For the text-containing cell, return its midpoint in [X, Y] coordinate format. 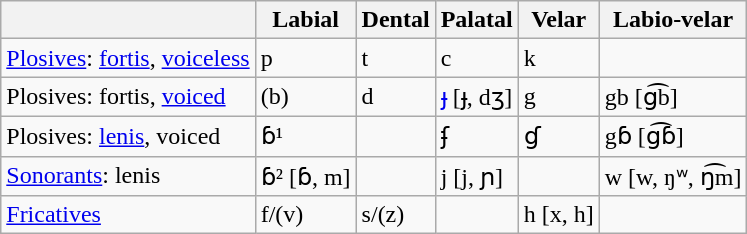
d [396, 97]
p [306, 58]
Sonorants: lenis [128, 176]
Dental [396, 20]
ɟ [ɟ, dʒ] [476, 97]
Labio-velar [673, 20]
Plosives: fortis, voiceless [128, 58]
s/(z) [396, 215]
Plosives: lenis, voiced [128, 136]
ɓ² [ɓ, m] [306, 176]
f/(v) [306, 215]
t [396, 58]
h [x, h] [558, 215]
Velar [558, 20]
g [558, 97]
Plosives: fortis, voiced [128, 97]
w [w, ŋʷ, ŋ͡m] [673, 176]
Palatal [476, 20]
(b) [306, 97]
gɓ [g͡ɓ] [673, 136]
c [476, 58]
j [j, ɲ] [476, 176]
ɓ¹ [306, 136]
Labial [306, 20]
Fricatives [128, 215]
ɠ [558, 136]
gb [g͡b] [673, 97]
ʄ [476, 136]
k [558, 58]
